Determine the [X, Y] coordinate at the center of the cell enclosing the given text.  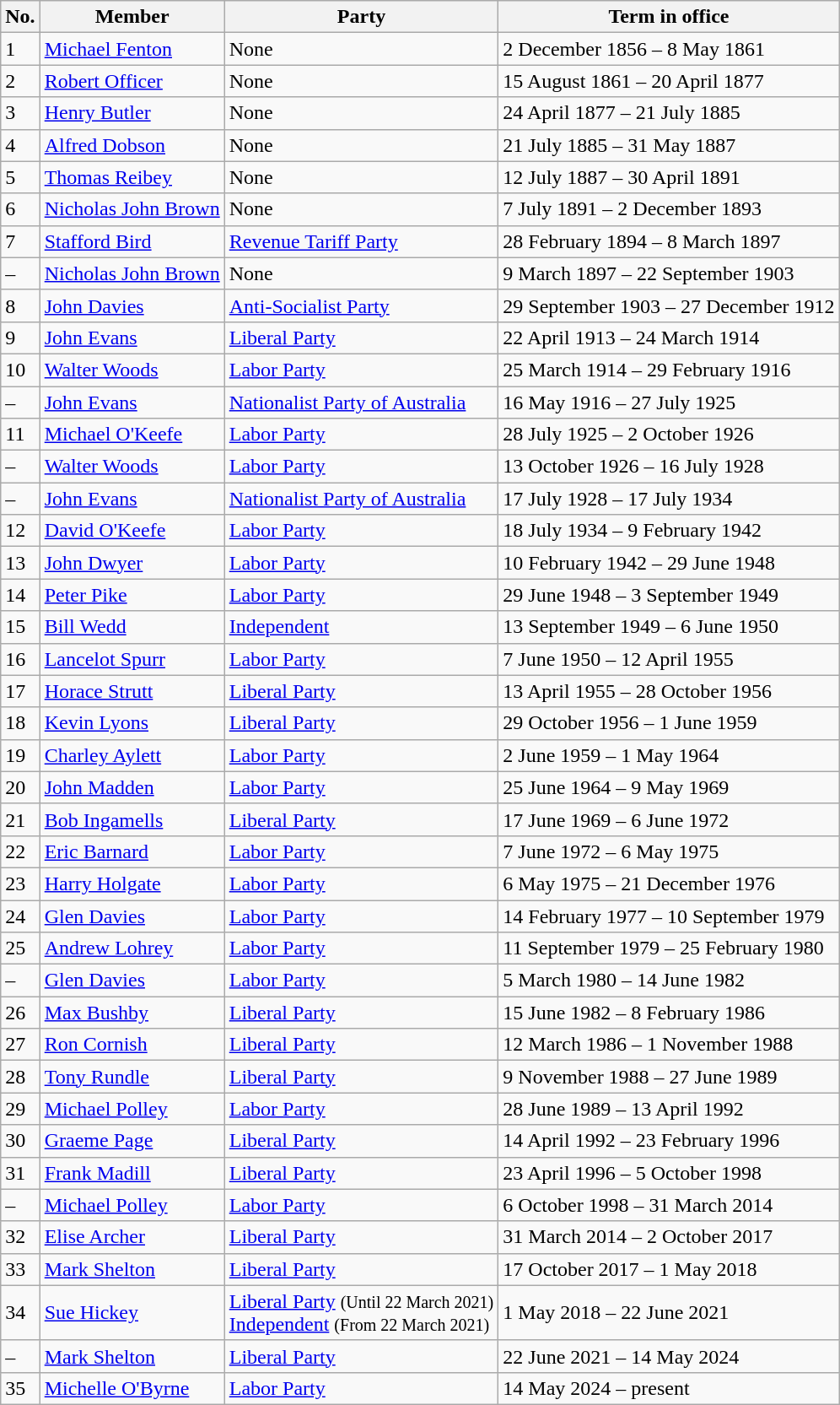
4 [20, 145]
17 [20, 691]
7 June 1972 – 6 May 1975 [669, 851]
21 [20, 819]
14 February 1977 – 10 September 1979 [669, 916]
25 [20, 948]
Peter Pike [132, 595]
18 July 1934 – 9 February 1942 [669, 531]
10 [20, 370]
Alfred Dobson [132, 145]
12 March 1986 – 1 November 1988 [669, 1045]
28 July 1925 – 2 October 1926 [669, 435]
Michael Fenton [132, 49]
Harry Holgate [132, 884]
17 October 2017 – 1 May 2018 [669, 1269]
25 June 1964 – 9 May 1969 [669, 787]
Tony Rundle [132, 1077]
11 [20, 435]
7 [20, 241]
8 [20, 305]
Independent [361, 627]
13 October 1926 – 16 July 1928 [669, 467]
John Dwyer [132, 563]
25 March 1914 – 29 February 1916 [669, 370]
John Davies [132, 305]
30 [20, 1141]
12 [20, 531]
Anti-Socialist Party [361, 305]
7 July 1891 – 2 December 1893 [669, 209]
2 [20, 81]
Revenue Tariff Party [361, 241]
9 [20, 338]
14 [20, 595]
26 [20, 1013]
15 June 1982 – 8 February 1986 [669, 1013]
17 July 1928 – 17 July 1934 [669, 499]
Member [132, 17]
24 April 1877 – 21 July 1885 [669, 113]
18 [20, 723]
Liberal Party (Until 22 March 2021)Independent (From 22 March 2021) [361, 1313]
2 June 1959 – 1 May 1964 [669, 755]
22 April 1913 – 24 March 1914 [669, 338]
Elise Archer [132, 1237]
2 December 1856 – 8 May 1861 [669, 49]
33 [20, 1269]
14 April 1992 – 23 February 1996 [669, 1141]
10 February 1942 – 29 June 1948 [669, 563]
29 June 1948 – 3 September 1949 [669, 595]
6 [20, 209]
Michelle O'Byrne [132, 1388]
28 June 1989 – 13 April 1992 [669, 1109]
17 June 1969 – 6 June 1972 [669, 819]
24 [20, 916]
31 [20, 1173]
15 August 1861 – 20 April 1877 [669, 81]
Ron Cornish [132, 1045]
22 June 2021 – 14 May 2024 [669, 1356]
21 July 1885 – 31 May 1887 [669, 145]
5 [20, 177]
1 [20, 49]
19 [20, 755]
Thomas Reibey [132, 177]
9 November 1988 – 27 June 1989 [669, 1077]
20 [20, 787]
29 September 1903 – 27 December 1912 [669, 305]
15 [20, 627]
Term in office [669, 17]
31 March 2014 – 2 October 2017 [669, 1237]
13 April 1955 – 28 October 1956 [669, 691]
14 May 2024 – present [669, 1388]
Frank Madill [132, 1173]
Charley Aylett [132, 755]
6 May 1975 – 21 December 1976 [669, 884]
5 March 1980 – 14 June 1982 [669, 981]
Horace Strutt [132, 691]
Robert Officer [132, 81]
29 October 1956 – 1 June 1959 [669, 723]
Graeme Page [132, 1141]
35 [20, 1388]
1 May 2018 – 22 June 2021 [669, 1313]
Andrew Lohrey [132, 948]
6 October 1998 – 31 March 2014 [669, 1205]
Lancelot Spurr [132, 659]
23 April 1996 – 5 October 1998 [669, 1173]
11 September 1979 – 25 February 1980 [669, 948]
John Madden [132, 787]
32 [20, 1237]
Eric Barnard [132, 851]
7 June 1950 – 12 April 1955 [669, 659]
Stafford Bird [132, 241]
28 February 1894 – 8 March 1897 [669, 241]
13 [20, 563]
3 [20, 113]
Sue Hickey [132, 1313]
13 September 1949 – 6 June 1950 [669, 627]
28 [20, 1077]
16 May 1916 – 27 July 1925 [669, 403]
12 July 1887 – 30 April 1891 [669, 177]
16 [20, 659]
Party [361, 17]
Bob Ingamells [132, 819]
22 [20, 851]
David O'Keefe [132, 531]
9 March 1897 – 22 September 1903 [669, 273]
23 [20, 884]
Henry Butler [132, 113]
Kevin Lyons [132, 723]
Bill Wedd [132, 627]
Max Bushby [132, 1013]
Michael O'Keefe [132, 435]
34 [20, 1313]
27 [20, 1045]
No. [20, 17]
29 [20, 1109]
